From the cell containing the given text, extract its center point as (x, y) coordinate. 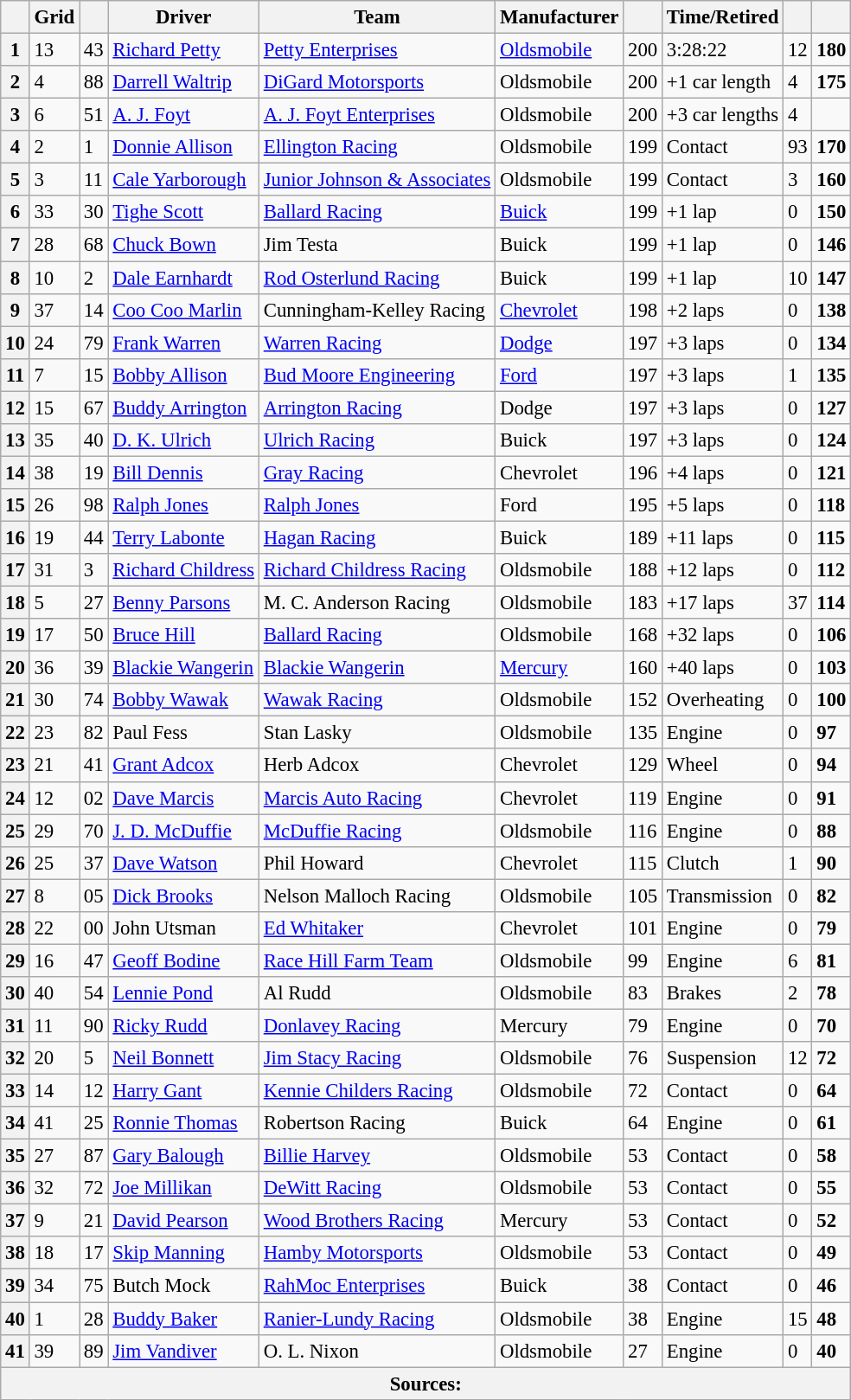
52 (832, 1221)
Driver (183, 17)
Richard Petty (183, 50)
58 (832, 1156)
Brakes (723, 993)
Richard Childress (183, 570)
98 (93, 505)
116 (643, 831)
+32 laps (723, 635)
106 (832, 635)
Darrell Waltrip (183, 82)
+12 laps (723, 570)
44 (93, 537)
Dale Earnhardt (183, 278)
Dave Marcis (183, 798)
146 (832, 245)
97 (832, 733)
O. L. Nixon (377, 1351)
49 (832, 1254)
93 (797, 147)
Robertson Racing (377, 1123)
Hamby Motorsports (377, 1254)
Tighe Scott (183, 212)
Jim Testa (377, 245)
Herb Adcox (377, 766)
Billie Harvey (377, 1156)
Bobby Wawak (183, 700)
Wheel (723, 766)
68 (93, 245)
D. K. Ulrich (183, 440)
Time/Retired (723, 17)
152 (643, 700)
105 (643, 896)
83 (643, 993)
Frank Warren (183, 343)
Petty Enterprises (377, 50)
Junior Johnson & Associates (377, 180)
Ricky Rudd (183, 1025)
189 (643, 537)
Wood Brothers Racing (377, 1221)
87 (93, 1156)
175 (832, 82)
150 (832, 212)
J. D. McDuffie (183, 831)
124 (832, 440)
78 (832, 993)
M. C. Anderson Racing (377, 603)
Hagan Racing (377, 537)
127 (832, 408)
Manufacturer (560, 17)
Marcis Auto Racing (377, 798)
195 (643, 505)
Rod Osterlund Racing (377, 278)
Dick Brooks (183, 896)
76 (643, 1058)
147 (832, 278)
David Pearson (183, 1221)
McDuffie Racing (377, 831)
3:28:22 (723, 50)
121 (832, 472)
170 (832, 147)
183 (643, 603)
+11 laps (723, 537)
51 (93, 115)
Phil Howard (377, 863)
A. J. Foyt (183, 115)
Buddy Arrington (183, 408)
47 (93, 960)
Grid (54, 17)
02 (93, 798)
Gray Racing (377, 472)
Butch Mock (183, 1286)
Terry Labonte (183, 537)
05 (93, 896)
61 (832, 1123)
+4 laps (723, 472)
180 (832, 50)
198 (643, 310)
74 (93, 700)
Al Rudd (377, 993)
Buddy Baker (183, 1319)
+40 laps (723, 668)
Coo Coo Marlin (183, 310)
Skip Manning (183, 1254)
138 (832, 310)
Chuck Bown (183, 245)
Geoff Bodine (183, 960)
112 (832, 570)
Ellington Racing (377, 147)
+5 laps (723, 505)
89 (93, 1351)
Donnie Allison (183, 147)
Ulrich Racing (377, 440)
Warren Racing (377, 343)
Sources: (425, 1384)
Wawak Racing (377, 700)
Joe Millikan (183, 1188)
Lennie Pond (183, 993)
Cunningham-Kelley Racing (377, 310)
John Utsman (183, 928)
101 (643, 928)
+1 car length (723, 82)
114 (832, 603)
Bobby Allison (183, 375)
+17 laps (723, 603)
+3 car lengths (723, 115)
Grant Adcox (183, 766)
Paul Fess (183, 733)
134 (832, 343)
Stan Lasky (377, 733)
Ed Whitaker (377, 928)
Overheating (723, 700)
Gary Balough (183, 1156)
Clutch (723, 863)
81 (832, 960)
Dave Watson (183, 863)
Transmission (723, 896)
46 (832, 1286)
118 (832, 505)
Team (377, 17)
DiGard Motorsports (377, 82)
54 (93, 993)
Ronnie Thomas (183, 1123)
48 (832, 1319)
Jim Stacy Racing (377, 1058)
Bill Dennis (183, 472)
67 (93, 408)
94 (832, 766)
75 (93, 1286)
50 (93, 635)
Richard Childress Racing (377, 570)
Arrington Racing (377, 408)
Jim Vandiver (183, 1351)
A. J. Foyt Enterprises (377, 115)
Benny Parsons (183, 603)
168 (643, 635)
Cale Yarborough (183, 180)
Ranier-Lundy Racing (377, 1319)
Donlavey Racing (377, 1025)
99 (643, 960)
Kennie Childers Racing (377, 1091)
188 (643, 570)
129 (643, 766)
RahMoc Enterprises (377, 1286)
103 (832, 668)
Nelson Malloch Racing (377, 896)
196 (643, 472)
+2 laps (723, 310)
Bruce Hill (183, 635)
Suspension (723, 1058)
Harry Gant (183, 1091)
43 (93, 50)
Neil Bonnett (183, 1058)
119 (643, 798)
00 (93, 928)
Bud Moore Engineering (377, 375)
100 (832, 700)
91 (832, 798)
DeWitt Racing (377, 1188)
Race Hill Farm Team (377, 960)
55 (832, 1188)
